Extract the (x, y) coordinate from the center of the cell holding the provided text.  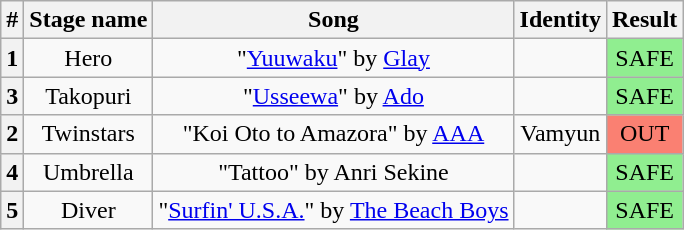
# (12, 20)
4 (12, 172)
Stage name (88, 20)
Identity (560, 20)
Vamyun (560, 134)
"Koi Oto to Amazora" by AAA (334, 134)
Hero (88, 58)
"Usseewa" by Ado (334, 96)
OUT (644, 134)
"Surfin' U.S.A." by The Beach Boys (334, 210)
1 (12, 58)
3 (12, 96)
Umbrella (88, 172)
Song (334, 20)
"Yuuwaku" by Glay (334, 58)
5 (12, 210)
"Tattoo" by Anri Sekine (334, 172)
Result (644, 20)
Takopuri (88, 96)
2 (12, 134)
Twinstars (88, 134)
Diver (88, 210)
